For the text-containing cell, return its midpoint in [X, Y] coordinate format. 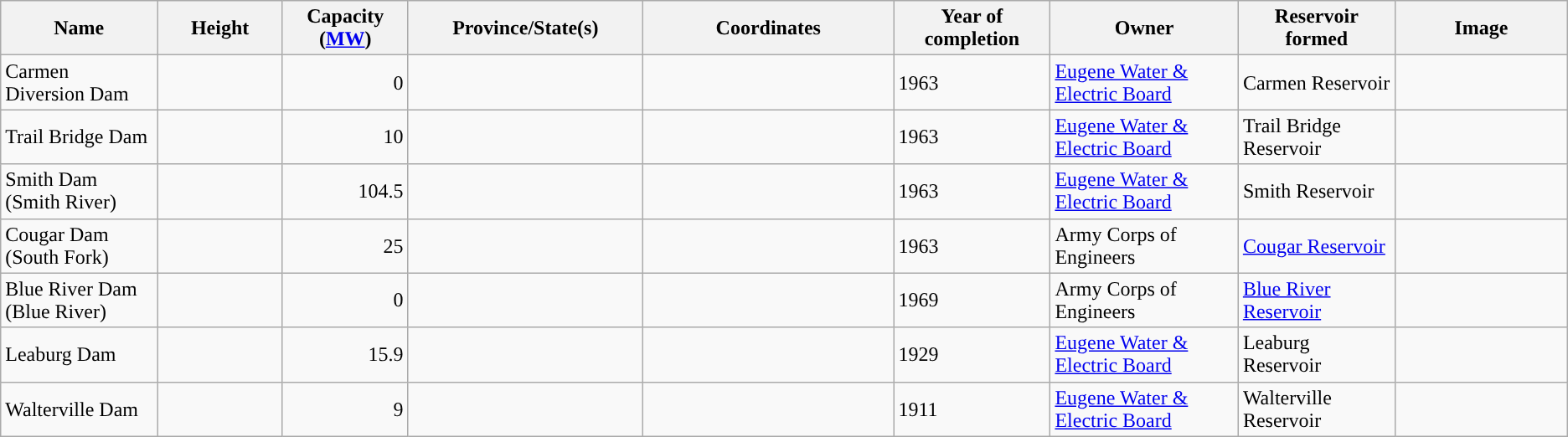
9 [345, 409]
Leaburg Dam [79, 355]
1969 [972, 300]
Owner [1144, 28]
25 [345, 246]
Walterville Dam [79, 409]
Year of completion [972, 28]
Image [1481, 28]
Walterville Reservoir [1317, 409]
Reservoir formed [1317, 28]
1911 [972, 409]
Cougar Dam (South Fork) [79, 246]
15.9 [345, 355]
Capacity (MW) [345, 28]
10 [345, 137]
Province/State(s) [526, 28]
Smith Reservoir [1317, 191]
Carmen Diversion Dam [79, 82]
Name [79, 28]
Height [220, 28]
Coordinates [769, 28]
Trail Bridge Dam [79, 137]
Smith Dam (Smith River) [79, 191]
1929 [972, 355]
Trail Bridge Reservoir [1317, 137]
Leaburg Reservoir [1317, 355]
Blue River Reservoir [1317, 300]
Cougar Reservoir [1317, 246]
104.5 [345, 191]
Blue River Dam (Blue River) [79, 300]
Carmen Reservoir [1317, 82]
